Find where the given text appears and provide that cell's center as (X, Y) coordinate. 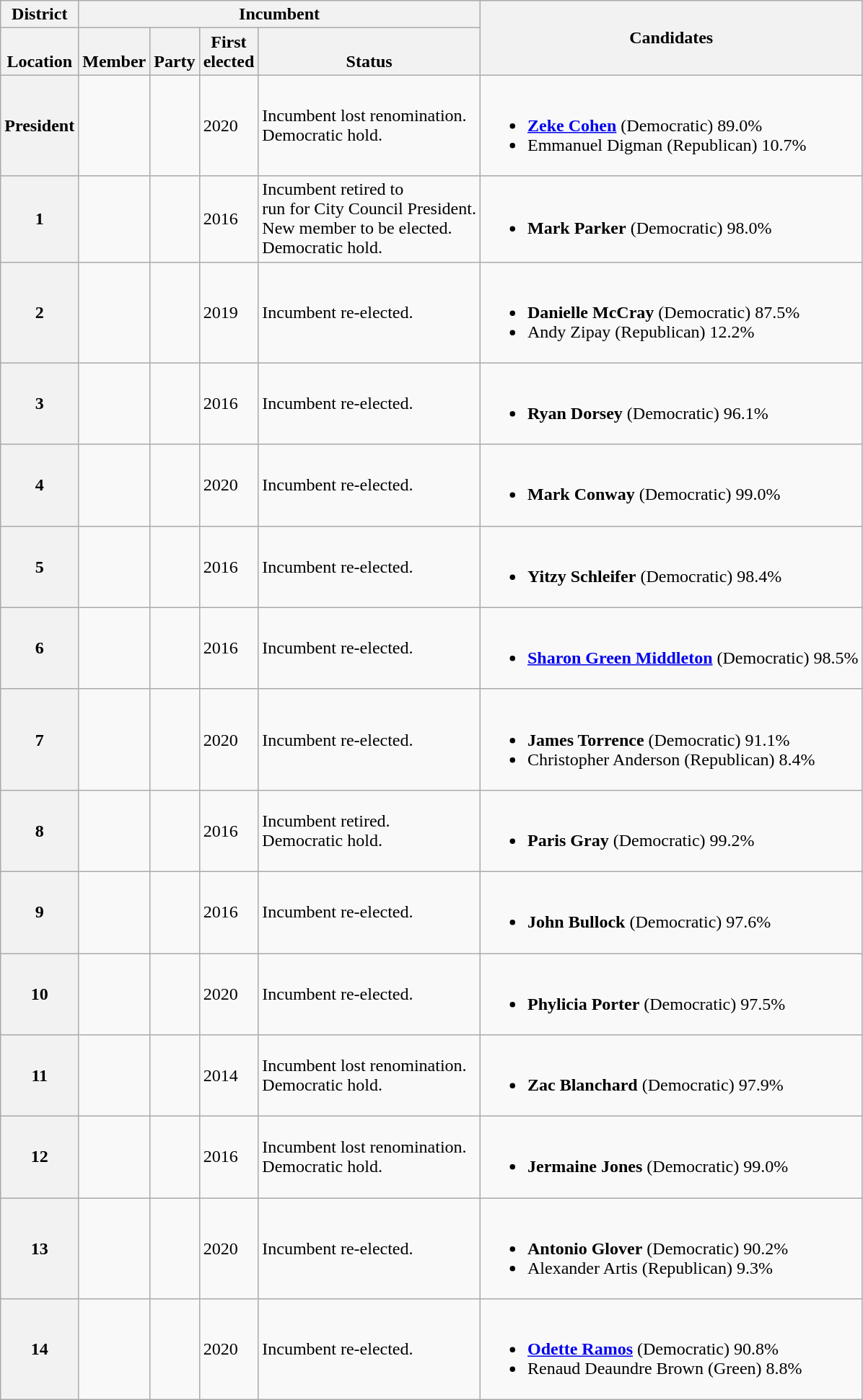
2 (40, 312)
Incumbent retired torun for City Council President.New member to be elected.Democratic hold. (369, 219)
Mark Parker (Democratic) 98.0% (671, 219)
Paris Gray (Democratic) 99.2% (671, 831)
Jermaine Jones (Democratic) 99.0% (671, 1157)
Incumbent retired.Democratic hold. (369, 831)
Danielle McCray (Democratic) 87.5%Andy Zipay (Republican) 12.2% (671, 312)
10 (40, 994)
12 (40, 1157)
Ryan Dorsey (Democratic) 96.1% (671, 404)
Zeke Cohen (Democratic) 89.0%Emmanuel Digman (Republican) 10.7% (671, 126)
James Torrence (Democratic) 91.1%Christopher Anderson (Republican) 8.4% (671, 739)
Firstelected (229, 52)
Party (175, 52)
Incumbent (280, 14)
11 (40, 1076)
5 (40, 567)
Odette Ramos (Democratic) 90.8%Renaud Deaundre Brown (Green) 8.8% (671, 1350)
Status (369, 52)
3 (40, 404)
9 (40, 912)
Antonio Glover (Democratic) 90.2%Alexander Artis (Republican) 9.3% (671, 1249)
7 (40, 739)
Yitzy Schleifer (Democratic) 98.4% (671, 567)
Member (114, 52)
2014 (229, 1076)
John Bullock (Democratic) 97.6% (671, 912)
6 (40, 648)
Location (40, 52)
Sharon Green Middleton (Democratic) 98.5% (671, 648)
8 (40, 831)
4 (40, 485)
District (40, 14)
Phylicia Porter (Democratic) 97.5% (671, 994)
1 (40, 219)
13 (40, 1249)
Mark Conway (Democratic) 99.0% (671, 485)
President (40, 126)
14 (40, 1350)
Zac Blanchard (Democratic) 97.9% (671, 1076)
2019 (229, 312)
Candidates (671, 38)
